Detect which cell encompasses the target text, then output its [X, Y] center coordinate. 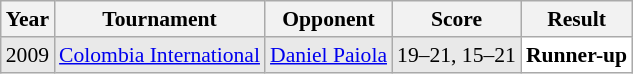
Colombia International [160, 55]
Score [456, 19]
Result [576, 19]
2009 [28, 55]
Daniel Paiola [328, 55]
Tournament [160, 19]
Year [28, 19]
19–21, 15–21 [456, 55]
Opponent [328, 19]
Runner-up [576, 55]
